Pinpoint the cell where the given text exists, returning its (x, y) midpoint coordinate. 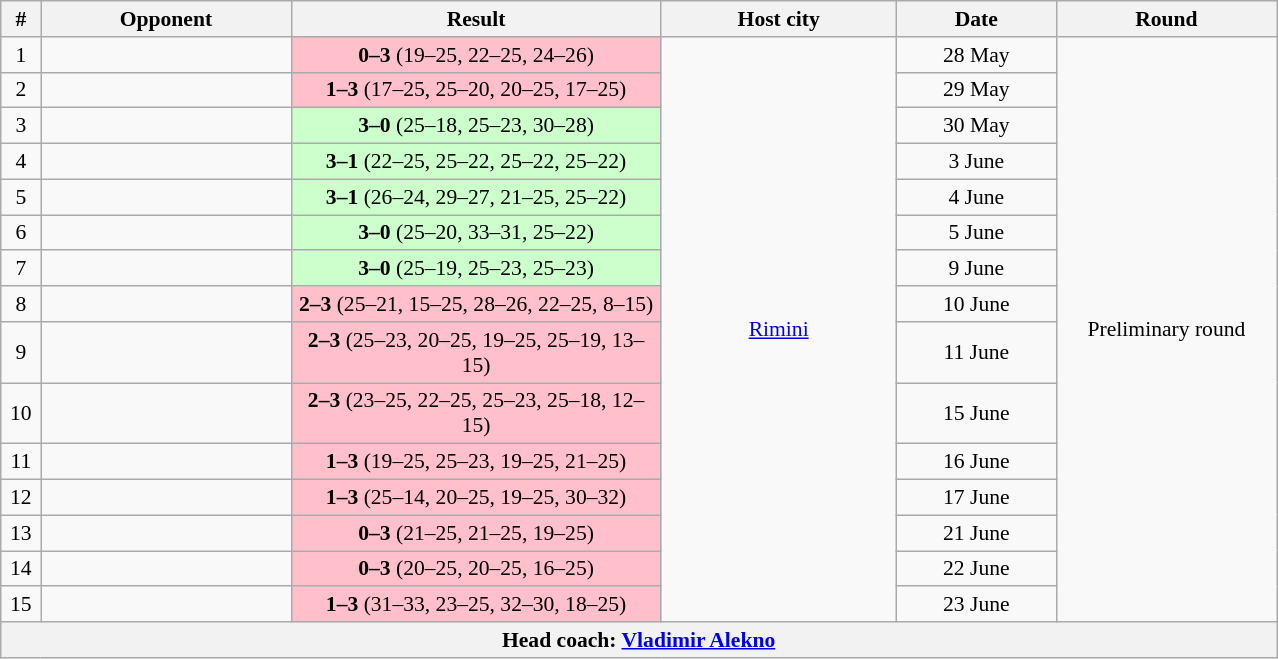
Preliminary round (1166, 330)
1–3 (31–33, 23–25, 32–30, 18–25) (476, 605)
30 May (976, 126)
17 June (976, 498)
Result (476, 19)
# (21, 19)
2 (21, 90)
1–3 (17–25, 25–20, 20–25, 17–25) (476, 90)
Opponent (166, 19)
8 (21, 304)
15 June (976, 414)
1–3 (19–25, 25–23, 19–25, 21–25) (476, 462)
1 (21, 55)
9 (21, 352)
3–0 (25–19, 25–23, 25–23) (476, 269)
16 June (976, 462)
0–3 (20–25, 20–25, 16–25) (476, 569)
14 (21, 569)
Rimini (778, 330)
3–1 (26–24, 29–27, 21–25, 25–22) (476, 197)
Head coach: Vladimir Alekno (639, 640)
3 (21, 126)
Date (976, 19)
Round (1166, 19)
23 June (976, 605)
0–3 (21–25, 21–25, 19–25) (476, 533)
3–0 (25–18, 25–23, 30–28) (476, 126)
2–3 (25–23, 20–25, 19–25, 25–19, 13–15) (476, 352)
4 June (976, 197)
Host city (778, 19)
22 June (976, 569)
3–1 (22–25, 25–22, 25–22, 25–22) (476, 162)
10 June (976, 304)
12 (21, 498)
5 (21, 197)
15 (21, 605)
6 (21, 233)
2–3 (23–25, 22–25, 25–23, 25–18, 12–15) (476, 414)
9 June (976, 269)
4 (21, 162)
1–3 (25–14, 20–25, 19–25, 30–32) (476, 498)
7 (21, 269)
5 June (976, 233)
0–3 (19–25, 22–25, 24–26) (476, 55)
2–3 (25–21, 15–25, 28–26, 22–25, 8–15) (476, 304)
11 (21, 462)
29 May (976, 90)
13 (21, 533)
10 (21, 414)
28 May (976, 55)
11 June (976, 352)
3–0 (25–20, 33–31, 25–22) (476, 233)
21 June (976, 533)
3 June (976, 162)
